Provide the (x, y) coordinate of the cell's center where the given text is located.  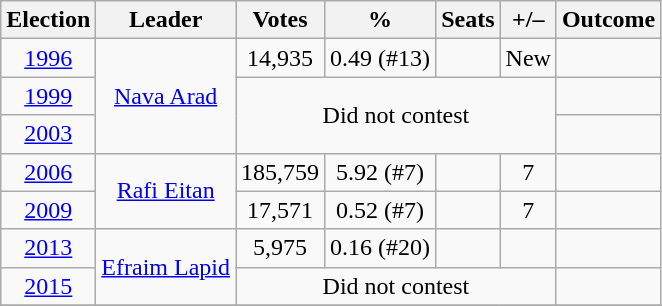
2013 (48, 248)
0.52 (#7) (380, 210)
1996 (48, 58)
2015 (48, 286)
2006 (48, 172)
14,935 (280, 58)
2009 (48, 210)
Outcome (608, 20)
Election (48, 20)
0.16 (#20) (380, 248)
% (380, 20)
1999 (48, 96)
Rafi Eitan (166, 191)
Seats (468, 20)
5,975 (280, 248)
2003 (48, 134)
Efraim Lapid (166, 267)
New (528, 58)
0.49 (#13) (380, 58)
Votes (280, 20)
17,571 (280, 210)
Leader (166, 20)
Nava Arad (166, 96)
+/– (528, 20)
185,759 (280, 172)
5.92 (#7) (380, 172)
